Capture the cell that displays the provided text and extract its (x, y) central coordinate. 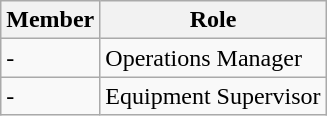
Operations Manager (213, 58)
Equipment Supervisor (213, 96)
Role (213, 20)
Member (50, 20)
